For the text-containing cell, return its midpoint in [X, Y] coordinate format. 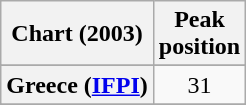
Greece (IFPI) [78, 85]
Chart (2003) [78, 34]
31 [199, 85]
Peakposition [199, 34]
